Identify which cell holds the provided text, then report its (x, y) central coordinate. 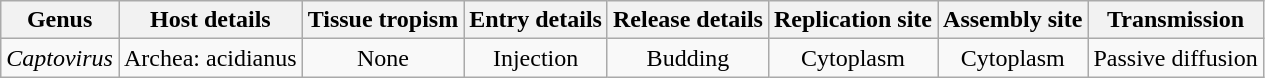
Captovirus (60, 58)
Budding (688, 58)
Transmission (1176, 20)
Tissue tropism (383, 20)
Archea: acidianus (210, 58)
Release details (688, 20)
Genus (60, 20)
None (383, 58)
Passive diffusion (1176, 58)
Entry details (536, 20)
Injection (536, 58)
Assembly site (1013, 20)
Host details (210, 20)
Replication site (852, 20)
